Find where the given text appears and provide that cell's center as [x, y] coordinate. 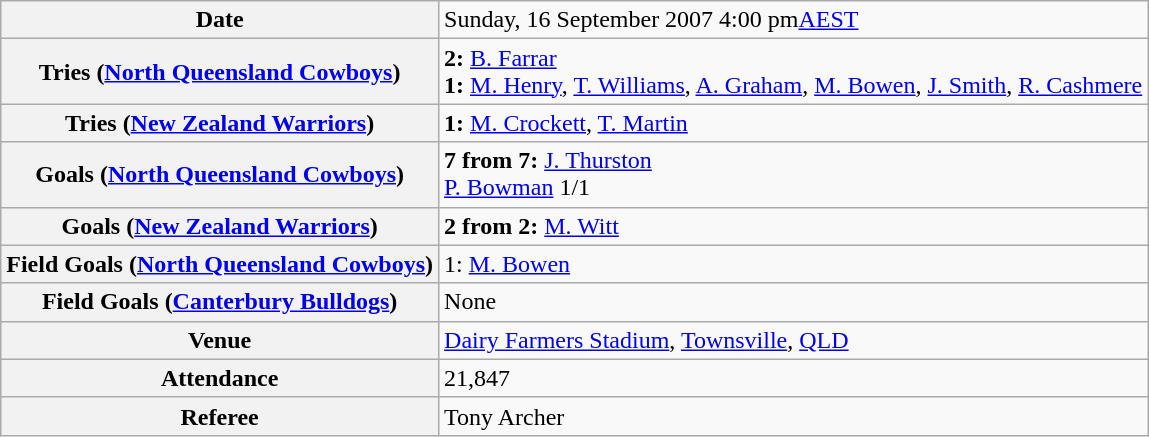
Goals (North Queensland Cowboys) [220, 174]
Sunday, 16 September 2007 4:00 pmAEST [794, 20]
Tries (New Zealand Warriors) [220, 123]
Date [220, 20]
Referee [220, 416]
7 from 7: J. Thurston P. Bowman 1/1 [794, 174]
1: M. Bowen [794, 264]
2 from 2: M. Witt [794, 226]
Field Goals (Canterbury Bulldogs) [220, 302]
None [794, 302]
Tony Archer [794, 416]
21,847 [794, 378]
Venue [220, 340]
Field Goals (North Queensland Cowboys) [220, 264]
Dairy Farmers Stadium, Townsville, QLD [794, 340]
Tries (North Queensland Cowboys) [220, 72]
1: M. Crockett, T. Martin [794, 123]
Goals (New Zealand Warriors) [220, 226]
Attendance [220, 378]
2: B. Farrar 1: M. Henry, T. Williams, A. Graham, M. Bowen, J. Smith, R. Cashmere [794, 72]
